From the cell containing the given text, extract its center point as (x, y) coordinate. 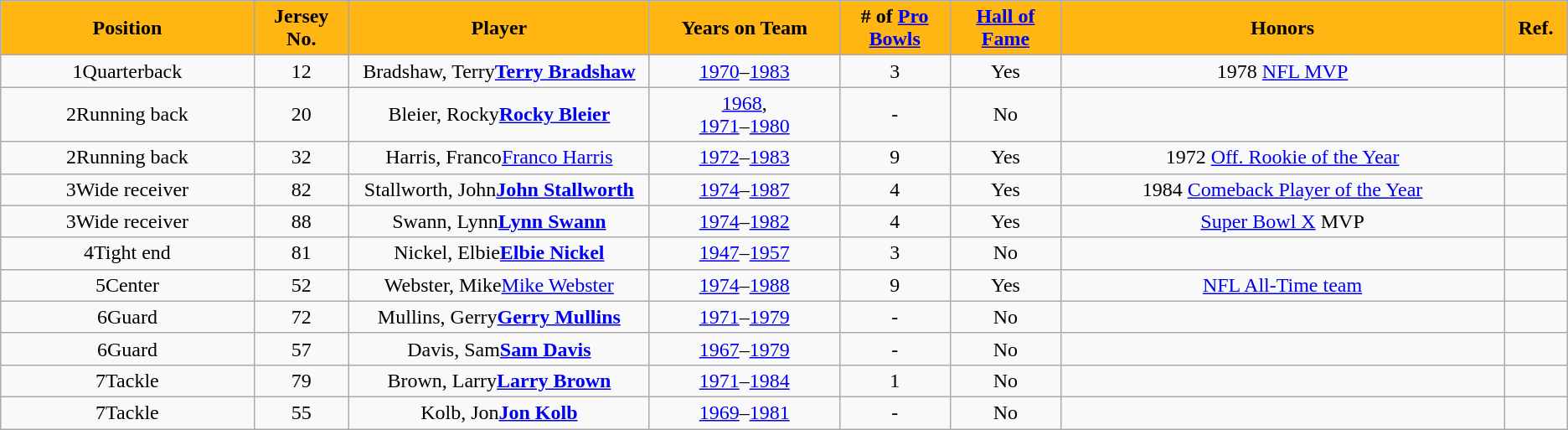
5Center (127, 285)
NFL All-Time team (1283, 285)
55 (302, 412)
12 (302, 71)
1969–1981 (744, 412)
1968,1971–1980 (744, 114)
1974–1987 (744, 189)
1978 NFL MVP (1283, 71)
# of Pro Bowls (895, 28)
82 (302, 189)
1970–1983 (744, 71)
Mullins, GerryGerry Mullins (499, 317)
1967–1979 (744, 349)
20 (302, 114)
Harris, FrancoFranco Harris (499, 158)
Super Bowl X MVP (1283, 221)
Position (127, 28)
Player (499, 28)
Ref. (1536, 28)
1972–1983 (744, 158)
Davis, SamSam Davis (499, 349)
1947–1957 (744, 253)
Stallworth, JohnJohn Stallworth (499, 189)
1974–1982 (744, 221)
4Tight end (127, 253)
79 (302, 381)
Bleier, RockyRocky Bleier (499, 114)
Swann, LynnLynn Swann (499, 221)
1971–1979 (744, 317)
57 (302, 349)
Kolb, JonJon Kolb (499, 412)
Brown, LarryLarry Brown (499, 381)
Jersey No. (302, 28)
Nickel, ElbieElbie Nickel (499, 253)
52 (302, 285)
Honors (1283, 28)
Webster, MikeMike Webster (499, 285)
1Quarterback (127, 71)
1984 Comeback Player of the Year (1283, 189)
81 (302, 253)
1971–1984 (744, 381)
32 (302, 158)
1 (895, 381)
1972 Off. Rookie of the Year (1283, 158)
72 (302, 317)
Years on Team (744, 28)
Bradshaw, TerryTerry Bradshaw (499, 71)
88 (302, 221)
Hall of Fame (1005, 28)
1974–1988 (744, 285)
